Detect which cell encompasses the target text, then output its (X, Y) center coordinate. 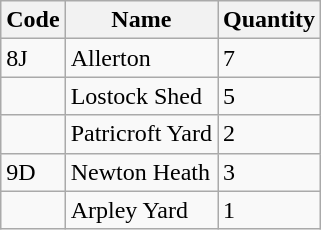
2 (270, 134)
5 (270, 96)
9D (33, 172)
Arpley Yard (141, 210)
8J (33, 58)
Quantity (270, 20)
Newton Heath (141, 172)
1 (270, 210)
7 (270, 58)
Patricroft Yard (141, 134)
3 (270, 172)
Name (141, 20)
Allerton (141, 58)
Code (33, 20)
Lostock Shed (141, 96)
